Find where the given text appears and provide that cell's center as [x, y] coordinate. 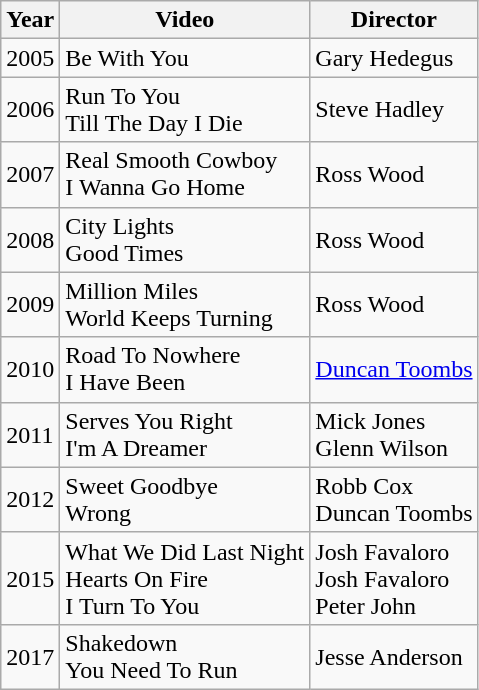
Mick JonesGlenn Wilson [394, 434]
Duncan Toombs [394, 370]
Jesse Anderson [394, 656]
Steve Hadley [394, 110]
2007 [30, 174]
2005 [30, 58]
Year [30, 20]
2011 [30, 434]
2017 [30, 656]
Director [394, 20]
Serves You RightI'm A Dreamer [185, 434]
Run To YouTill The Day I Die [185, 110]
Be With You [185, 58]
2006 [30, 110]
Million MilesWorld Keeps Turning [185, 304]
Josh FavaloroJosh FavaloroPeter John [394, 578]
ShakedownYou Need To Run [185, 656]
2008 [30, 240]
2015 [30, 578]
City LightsGood Times [185, 240]
Road To NowhereI Have Been [185, 370]
Real Smooth CowboyI Wanna Go Home [185, 174]
2009 [30, 304]
2010 [30, 370]
Video [185, 20]
Sweet GoodbyeWrong [185, 500]
What We Did Last NightHearts On FireI Turn To You [185, 578]
2012 [30, 500]
Robb CoxDuncan Toombs [394, 500]
Gary Hedegus [394, 58]
